Extract the [X, Y] coordinate from the center of the cell holding the provided text.  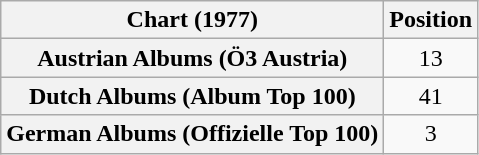
Dutch Albums (Album Top 100) [192, 96]
3 [431, 134]
Position [431, 20]
41 [431, 96]
13 [431, 58]
Austrian Albums (Ö3 Austria) [192, 58]
Chart (1977) [192, 20]
German Albums (Offizielle Top 100) [192, 134]
